Scan for the cell matching the given text and deliver its [X, Y] coordinate at center. 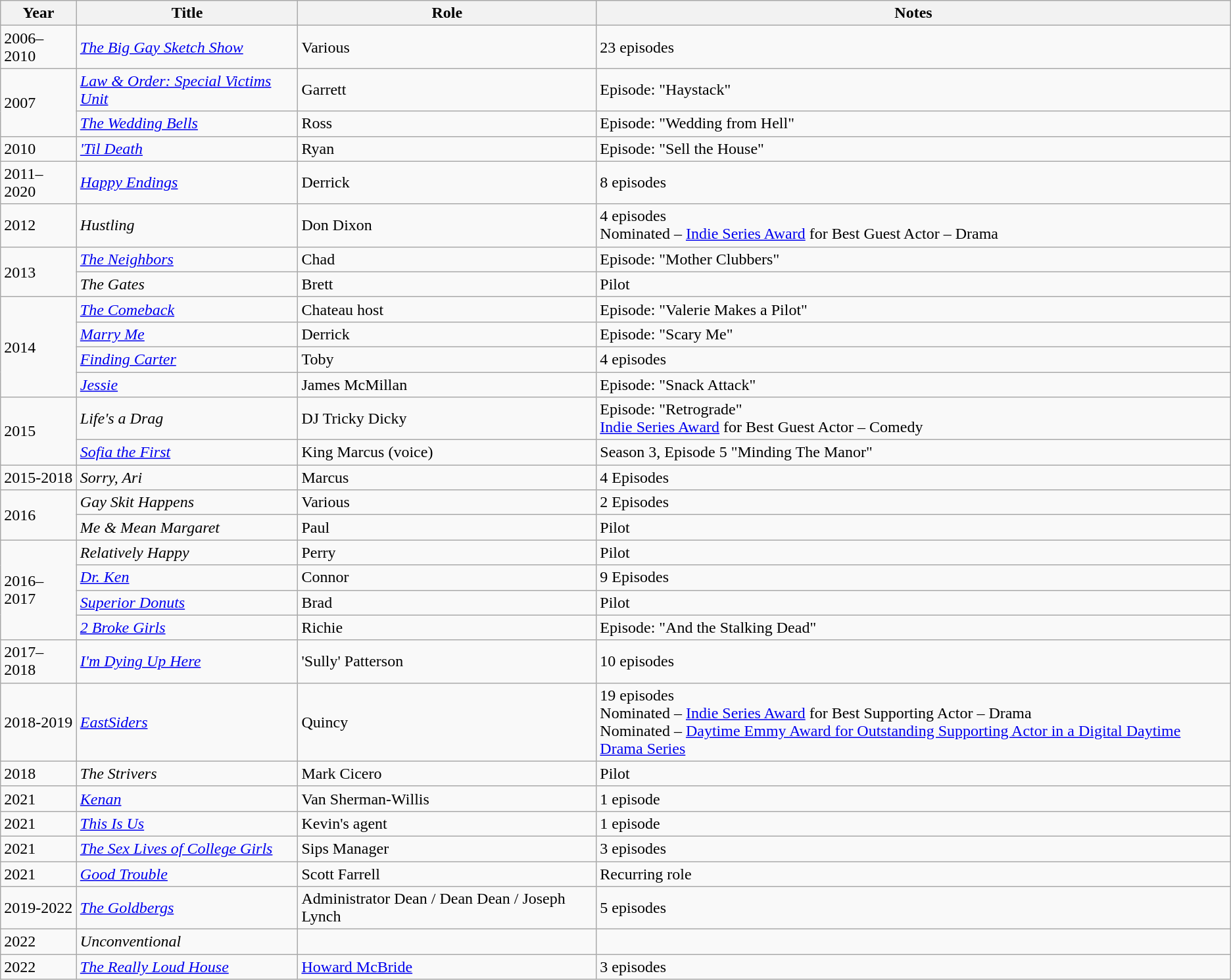
King Marcus (voice) [447, 453]
Happy Endings [187, 183]
Me & Mean Margaret [187, 527]
I'm Dying Up Here [187, 662]
2016–2017 [39, 590]
Jessie [187, 385]
2016 [39, 515]
10 episodes [913, 662]
4 episodes [913, 359]
2010 [39, 149]
Garrett [447, 89]
Paul [447, 527]
4 Episodes [913, 478]
Marry Me [187, 334]
Dr. Ken [187, 577]
2 Episodes [913, 502]
Ross [447, 124]
Don Dixon [447, 225]
2015 [39, 431]
'Til Death [187, 149]
2017–2018 [39, 662]
Episode: "Retrograde"Indie Series Award for Best Guest Actor – Comedy [913, 418]
2011–2020 [39, 183]
Chad [447, 259]
This Is Us [187, 823]
Perry [447, 552]
8 episodes [913, 183]
2019-2022 [39, 908]
Mark Cicero [447, 773]
Episode: "Haystack" [913, 89]
2014 [39, 347]
2018 [39, 773]
2007 [39, 103]
Year [39, 13]
Finding Carter [187, 359]
Episode: "And the Stalking Dead" [913, 627]
2006–2010 [39, 47]
Kenan [187, 798]
Toby [447, 359]
Sips Manager [447, 848]
'Sully' Patterson [447, 662]
Role [447, 13]
The Sex Lives of College Girls [187, 848]
Quincy [447, 722]
Chateau host [447, 309]
Episode: "Valerie Makes a Pilot" [913, 309]
Season 3, Episode 5 "Minding The Manor" [913, 453]
2018-2019 [39, 722]
Recurring role [913, 874]
4 episodesNominated – Indie Series Award for Best Guest Actor – Drama [913, 225]
The Neighbors [187, 259]
Van Sherman-Willis [447, 798]
Episode: "Mother Clubbers" [913, 259]
Good Trouble [187, 874]
Relatively Happy [187, 552]
Howard McBride [447, 967]
Kevin's agent [447, 823]
The Really Loud House [187, 967]
DJ Tricky Dicky [447, 418]
Brett [447, 284]
Episode: "Scary Me" [913, 334]
Richie [447, 627]
EastSiders [187, 722]
The Comeback [187, 309]
Episode: "Wedding from Hell" [913, 124]
Brad [447, 602]
Superior Donuts [187, 602]
Sorry, Ari [187, 478]
Ryan [447, 149]
Marcus [447, 478]
2012 [39, 225]
Law & Order: Special Victims Unit [187, 89]
5 episodes [913, 908]
Episode: "Snack Attack" [913, 385]
9 Episodes [913, 577]
The Gates [187, 284]
The Strivers [187, 773]
The Big Gay Sketch Show [187, 47]
2015-2018 [39, 478]
Sofia the First [187, 453]
Scott Farrell [447, 874]
Gay Skit Happens [187, 502]
Title [187, 13]
Hustling [187, 225]
Connor [447, 577]
2013 [39, 272]
2 Broke Girls [187, 627]
The Goldbergs [187, 908]
Life's a Drag [187, 418]
The Wedding Bells [187, 124]
Unconventional [187, 942]
Notes [913, 13]
Episode: "Sell the House" [913, 149]
James McMillan [447, 385]
Administrator Dean / Dean Dean / Joseph Lynch [447, 908]
23 episodes [913, 47]
